Scan for the cell matching the given text and deliver its [X, Y] coordinate at center. 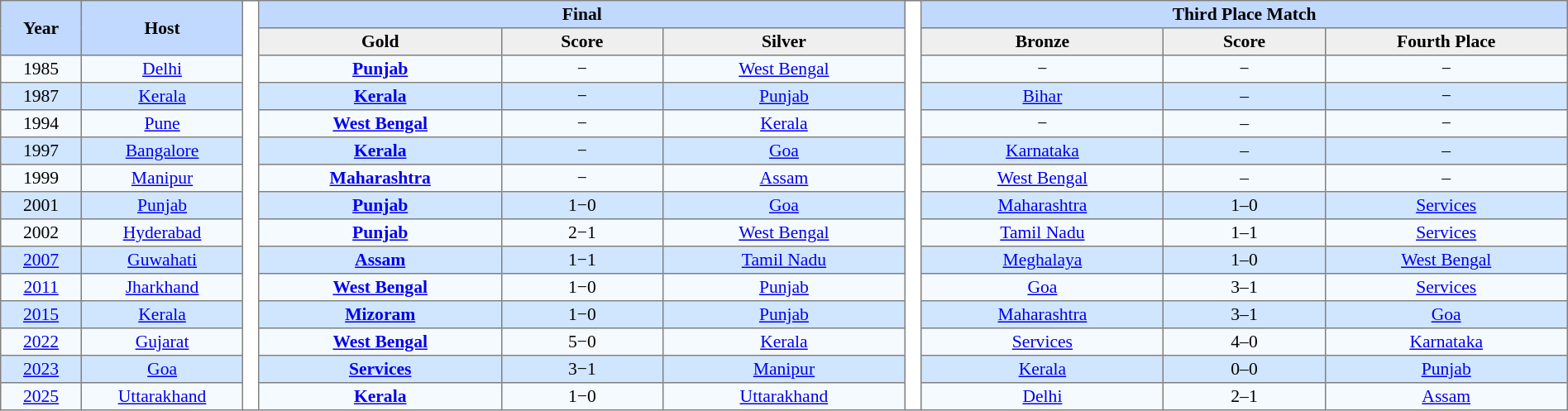
2011 [41, 288]
Meghalaya [1042, 260]
1987 [41, 96]
Mizoram [380, 314]
Hyderabad [162, 233]
Pune [162, 124]
Jharkhand [162, 288]
1999 [41, 179]
Third Place Match [1244, 15]
1−1 [582, 260]
2007 [41, 260]
Bangalore [162, 151]
Gujarat [162, 342]
Bronze [1042, 41]
3−1 [582, 369]
2−1 [582, 233]
Gold [380, 41]
Guwahati [162, 260]
2025 [41, 397]
Bihar [1042, 96]
1–1 [1244, 233]
1985 [41, 69]
Fourth Place [1446, 41]
Host [162, 28]
4–0 [1244, 342]
2022 [41, 342]
5−0 [582, 342]
2023 [41, 369]
2002 [41, 233]
Silver [784, 41]
2015 [41, 314]
Year [41, 28]
0–0 [1244, 369]
1994 [41, 124]
1997 [41, 151]
2–1 [1244, 397]
Final [582, 15]
2001 [41, 205]
